Detect which cell encompasses the target text, then output its [X, Y] center coordinate. 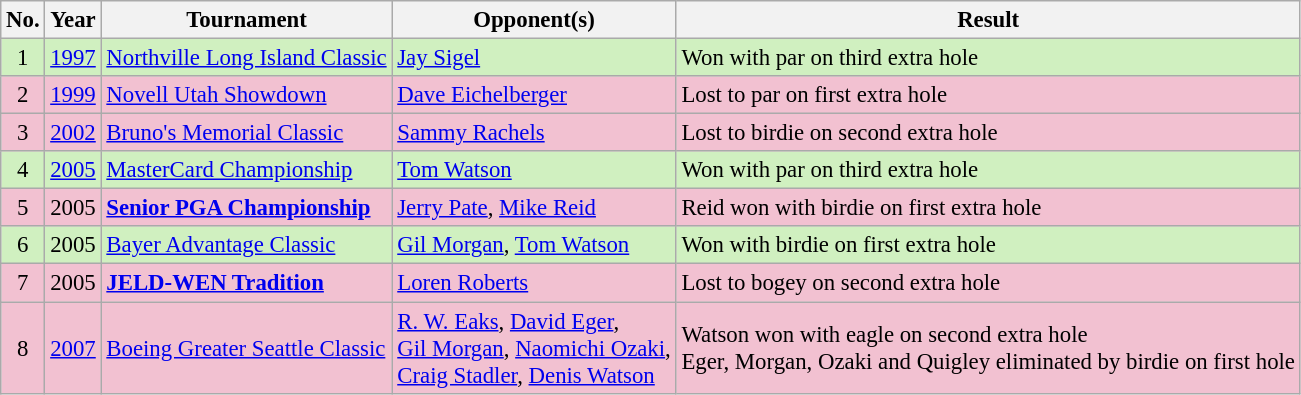
Watson won with eagle on second extra holeEger, Morgan, Ozaki and Quigley eliminated by birdie on first hole [988, 348]
Tournament [246, 20]
Northville Long Island Classic [246, 58]
1997 [73, 58]
1999 [73, 95]
Lost to bogey on second extra hole [988, 283]
No. [23, 20]
Senior PGA Championship [246, 208]
Boeing Greater Seattle Classic [246, 348]
3 [23, 133]
Lost to par on first extra hole [988, 95]
Dave Eichelberger [534, 95]
Bayer Advantage Classic [246, 245]
R. W. Eaks, David Eger, Gil Morgan, Naomichi Ozaki, Craig Stadler, Denis Watson [534, 348]
Reid won with birdie on first extra hole [988, 208]
Result [988, 20]
Sammy Rachels [534, 133]
Lost to birdie on second extra hole [988, 133]
2002 [73, 133]
Jay Sigel [534, 58]
Novell Utah Showdown [246, 95]
Bruno's Memorial Classic [246, 133]
Loren Roberts [534, 283]
8 [23, 348]
2007 [73, 348]
7 [23, 283]
1 [23, 58]
4 [23, 170]
2 [23, 95]
Won with birdie on first extra hole [988, 245]
6 [23, 245]
JELD-WEN Tradition [246, 283]
Opponent(s) [534, 20]
Tom Watson [534, 170]
Jerry Pate, Mike Reid [534, 208]
Gil Morgan, Tom Watson [534, 245]
Year [73, 20]
MasterCard Championship [246, 170]
5 [23, 208]
